Scan for the cell matching the given text and deliver its (x, y) coordinate at center. 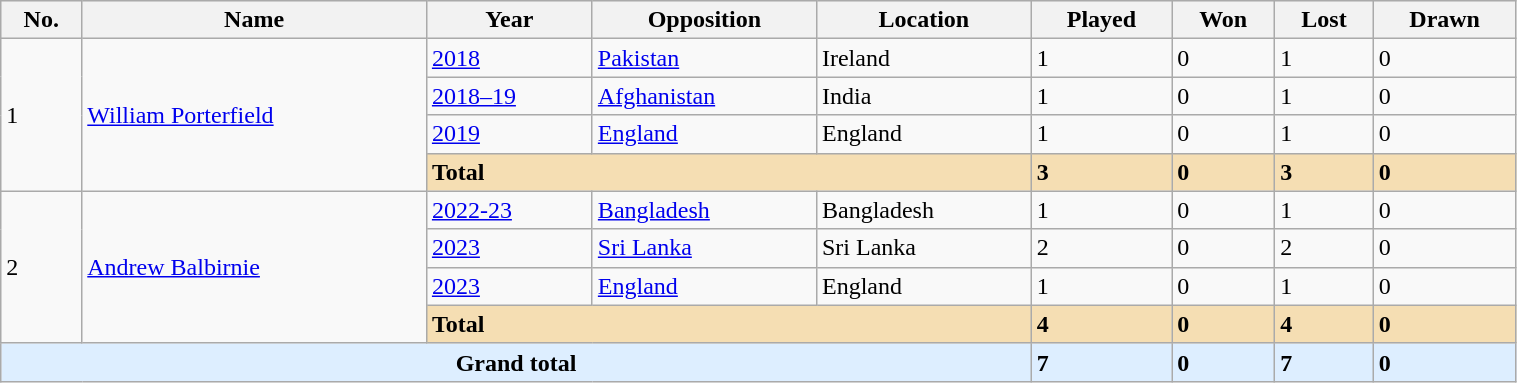
Afghanistan (704, 96)
Pakistan (704, 58)
Lost (1324, 20)
Drawn (1444, 20)
2022-23 (509, 210)
Year (509, 20)
Opposition (704, 20)
William Porterfield (254, 115)
Andrew Balbirnie (254, 267)
Grand total (516, 362)
Name (254, 20)
2018–19 (509, 96)
No. (42, 20)
Won (1224, 20)
Ireland (924, 58)
Played (1101, 20)
2019 (509, 134)
2018 (509, 58)
Location (924, 20)
India (924, 96)
